Detect which cell encompasses the target text, then output its [x, y] center coordinate. 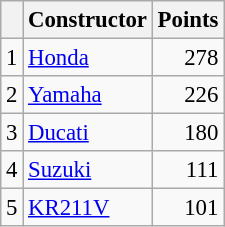
4 [12, 170]
3 [12, 133]
KR211V [88, 208]
Suzuki [88, 170]
Honda [88, 58]
5 [12, 208]
2 [12, 95]
101 [188, 208]
Yamaha [88, 95]
278 [188, 58]
Points [188, 20]
111 [188, 170]
226 [188, 95]
Constructor [88, 20]
180 [188, 133]
Ducati [88, 133]
1 [12, 58]
